Locate the cell with the specified text and output its [X, Y] center coordinate. 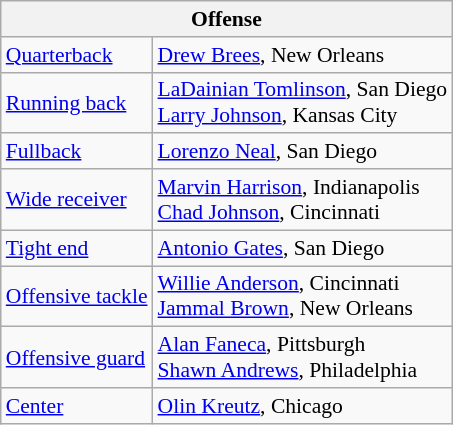
Drew Brees, New Orleans [303, 55]
Center [77, 406]
LaDainian Tomlinson, San DiegoLarry Johnson, Kansas City [303, 102]
Antonio Gates, San Diego [303, 248]
Lorenzo Neal, San Diego [303, 152]
Running back [77, 102]
Marvin Harrison, IndianapolisChad Johnson, Cincinnati [303, 200]
Wide receiver [77, 200]
Offensive guard [77, 358]
Olin Kreutz, Chicago [303, 406]
Offense [226, 19]
Fullback [77, 152]
Willie Anderson, CincinnatiJammal Brown, New Orleans [303, 296]
Alan Faneca, PittsburghShawn Andrews, Philadelphia [303, 358]
Quarterback [77, 55]
Offensive tackle [77, 296]
Tight end [77, 248]
